Capture the cell that displays the provided text and extract its (x, y) central coordinate. 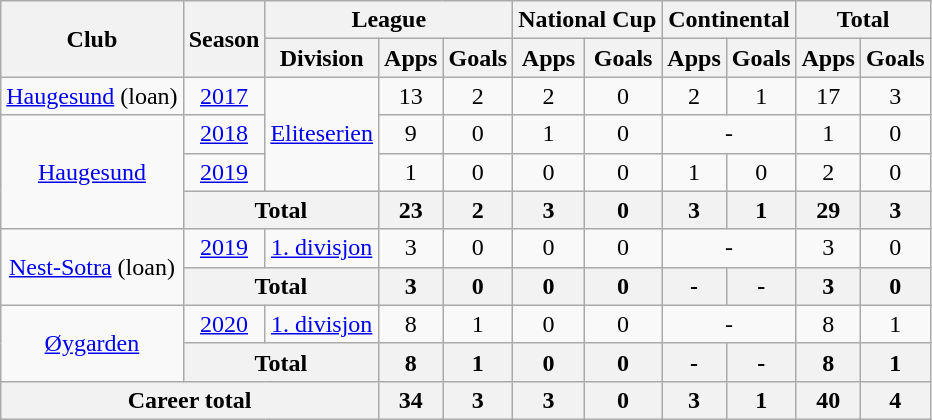
Eliteserien (322, 134)
2018 (224, 134)
23 (411, 210)
Season (224, 39)
29 (828, 210)
9 (411, 134)
13 (411, 96)
Haugesund (92, 172)
Haugesund (loan) (92, 96)
Career total (190, 400)
2020 (224, 324)
4 (895, 400)
League (389, 20)
Division (322, 58)
34 (411, 400)
Club (92, 39)
Continental (729, 20)
National Cup (588, 20)
40 (828, 400)
2017 (224, 96)
Nest-Sotra (loan) (92, 267)
Øygarden (92, 343)
17 (828, 96)
